From the cell containing the given text, extract its center point as (x, y) coordinate. 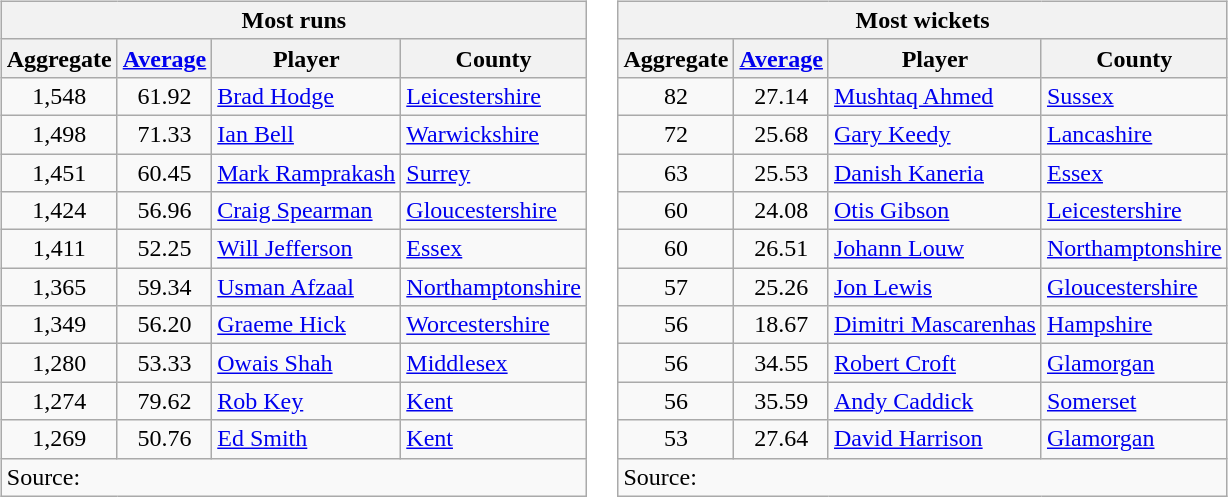
Jon Lewis (934, 287)
Surrey (494, 173)
24.08 (782, 211)
Usman Afzaal (306, 287)
59.34 (164, 287)
26.51 (782, 249)
Lancashire (1134, 134)
61.92 (164, 96)
Somerset (1134, 401)
1,269 (59, 439)
82 (676, 96)
Johann Louw (934, 249)
1,280 (59, 363)
79.62 (164, 401)
63 (676, 173)
1,548 (59, 96)
Brad Hodge (306, 96)
1,424 (59, 211)
60.45 (164, 173)
18.67 (782, 325)
Worcestershire (494, 325)
25.68 (782, 134)
1,451 (59, 173)
34.55 (782, 363)
50.76 (164, 439)
27.14 (782, 96)
25.26 (782, 287)
1,365 (59, 287)
Graeme Hick (306, 325)
Mark Ramprakash (306, 173)
1,349 (59, 325)
Robert Croft (934, 363)
52.25 (164, 249)
Mushtaq Ahmed (934, 96)
Ed Smith (306, 439)
Otis Gibson (934, 211)
Ian Bell (306, 134)
Rob Key (306, 401)
Sussex (1134, 96)
Craig Spearman (306, 211)
35.59 (782, 401)
56.96 (164, 211)
53.33 (164, 363)
Most runs (294, 20)
Will Jefferson (306, 249)
71.33 (164, 134)
Middlesex (494, 363)
27.64 (782, 439)
72 (676, 134)
56.20 (164, 325)
David Harrison (934, 439)
Danish Kaneria (934, 173)
Warwickshire (494, 134)
1,274 (59, 401)
1,498 (59, 134)
53 (676, 439)
Andy Caddick (934, 401)
Most wickets (922, 20)
1,411 (59, 249)
25.53 (782, 173)
Gary Keedy (934, 134)
Dimitri Mascarenhas (934, 325)
Hampshire (1134, 325)
57 (676, 287)
Owais Shah (306, 363)
